Return the [X, Y] coordinate for the center point of the cell that contains the specified text.  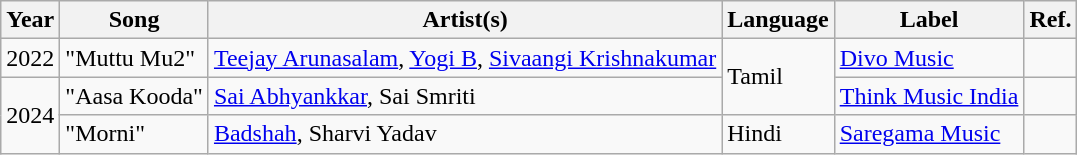
Think Music India [929, 96]
Ref. [1050, 20]
Hindi [778, 134]
Divo Music [929, 58]
Sai Abhyankkar, Sai Smriti [464, 96]
2022 [30, 58]
Language [778, 20]
Tamil [778, 77]
Saregama Music [929, 134]
"Muttu Mu2" [134, 58]
Badshah, Sharvi Yadav [464, 134]
Teejay Arunasalam, Yogi B, Sivaangi Krishnakumar [464, 58]
2024 [30, 115]
Label [929, 20]
Year [30, 20]
"Aasa Kooda" [134, 96]
Song [134, 20]
"Morni" [134, 134]
Artist(s) [464, 20]
